Extract the [x, y] coordinate from the center of the cell holding the provided text.  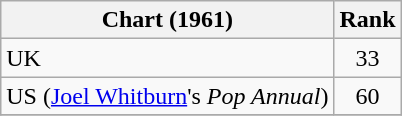
UK [168, 58]
Chart (1961) [168, 20]
US (Joel Whitburn's Pop Annual) [168, 96]
Rank [368, 20]
60 [368, 96]
33 [368, 58]
